Scan for the cell matching the given text and deliver its (X, Y) coordinate at center. 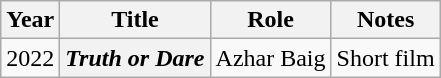
Title (135, 20)
Truth or Dare (135, 58)
Notes (386, 20)
2022 (30, 58)
Azhar Baig (270, 58)
Short film (386, 58)
Role (270, 20)
Year (30, 20)
